Return (x, y) of the center of cell containing provided text 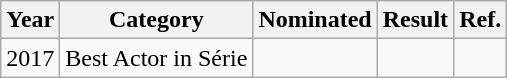
Nominated (315, 20)
2017 (30, 58)
Result (415, 20)
Category (156, 20)
Best Actor in Série (156, 58)
Ref. (480, 20)
Year (30, 20)
